Identify which cell holds the provided text, then report its [X, Y] central coordinate. 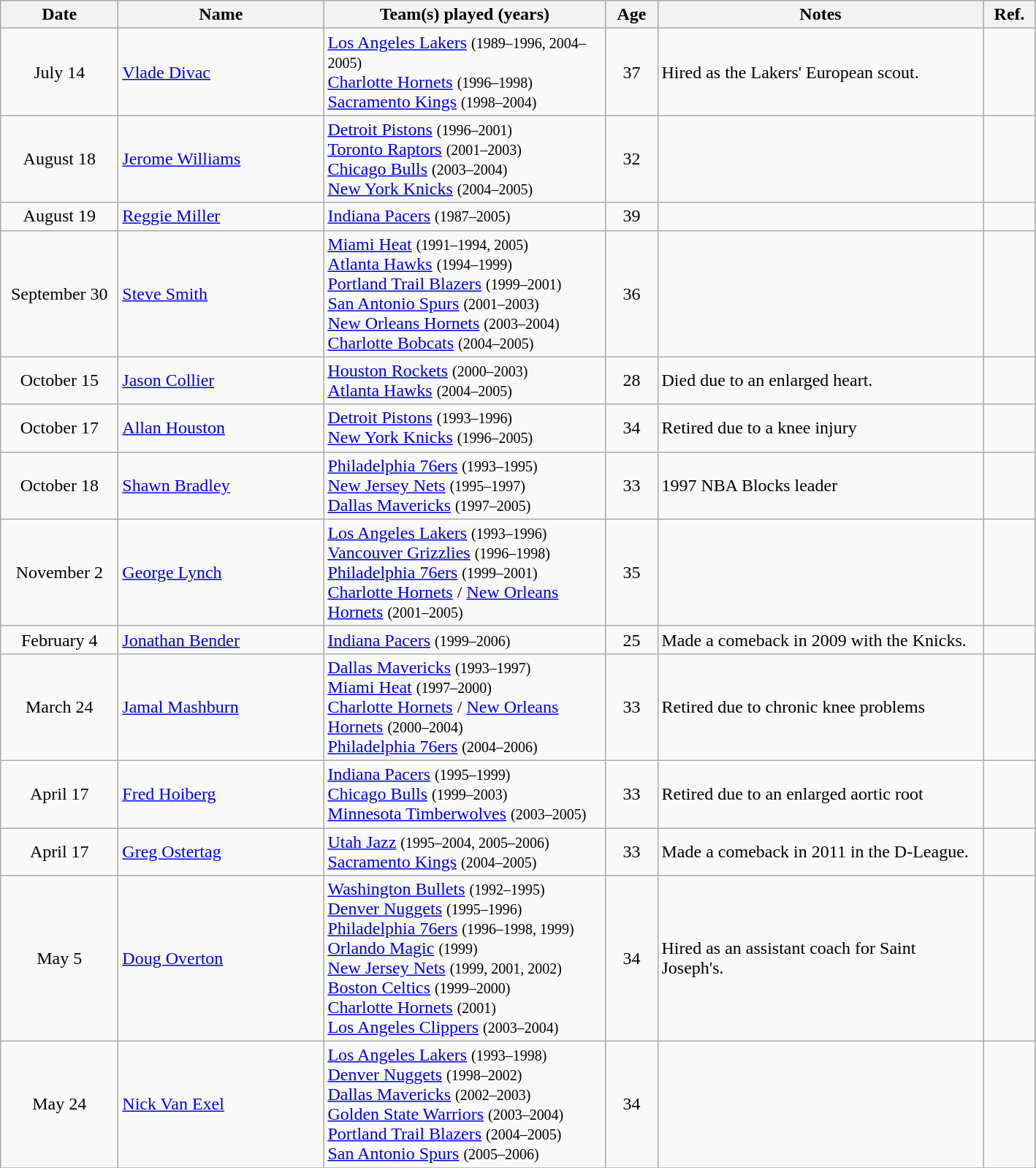
Detroit Pistons (1996–2001)Toronto Raptors (2001–2003)Chicago Bulls (2003–2004)New York Knicks (2004–2005) [465, 159]
Jason Collier [221, 380]
Age [631, 15]
Retired due to chronic knee problems [820, 707]
Houston Rockets (2000–2003)Atlanta Hawks (2004–2005) [465, 380]
Died due to an enlarged heart. [820, 380]
May 24 [60, 1105]
Greg Ostertag [221, 851]
Team(s) played (years) [465, 15]
37 [631, 72]
Utah Jazz (1995–2004, 2005–2006)Sacramento Kings (2004–2005) [465, 851]
Indiana Pacers (1999–2006) [465, 640]
Philadelphia 76ers (1993–1995)New Jersey Nets (1995–1997)Dallas Mavericks (1997–2005) [465, 485]
Los Angeles Lakers (1989–1996, 2004–2005)Charlotte Hornets (1996–1998)Sacramento Kings (1998–2004) [465, 72]
Notes [820, 15]
Steve Smith [221, 294]
August 19 [60, 216]
October 15 [60, 380]
Los Angeles Lakers (1993–1996)Vancouver Grizzlies (1996–1998)Philadelphia 76ers (1999–2001)Charlotte Hornets / New Orleans Hornets (2001–2005) [465, 572]
Dallas Mavericks (1993–1997)Miami Heat (1997–2000)Charlotte Hornets / New Orleans Hornets (2000–2004)Philadelphia 76ers (2004–2006) [465, 707]
October 17 [60, 428]
Made a comeback in 2009 with the Knicks. [820, 640]
Made a comeback in 2011 in the D-League. [820, 851]
February 4 [60, 640]
39 [631, 216]
Allan Houston [221, 428]
25 [631, 640]
September 30 [60, 294]
1997 NBA Blocks leader [820, 485]
Detroit Pistons (1993–1996)New York Knicks (1996–2005) [465, 428]
Fred Hoiberg [221, 794]
May 5 [60, 959]
Hired as the Lakers' European scout. [820, 72]
32 [631, 159]
Ref. [1010, 15]
35 [631, 572]
Nick Van Exel [221, 1105]
July 14 [60, 72]
Reggie Miller [221, 216]
Hired as an assistant coach for Saint Joseph's. [820, 959]
Name [221, 15]
October 18 [60, 485]
March 24 [60, 707]
Vlade Divac [221, 72]
Jamal Mashburn [221, 707]
Retired due to a knee injury [820, 428]
Indiana Pacers (1987–2005) [465, 216]
Shawn Bradley [221, 485]
Date [60, 15]
36 [631, 294]
November 2 [60, 572]
August 18 [60, 159]
Retired due to an enlarged aortic root [820, 794]
Indiana Pacers (1995–1999)Chicago Bulls (1999–2003)Minnesota Timberwolves (2003–2005) [465, 794]
Jonathan Bender [221, 640]
Doug Overton [221, 959]
Jerome Williams [221, 159]
28 [631, 380]
George Lynch [221, 572]
